Capture the cell that displays the provided text and extract its (x, y) central coordinate. 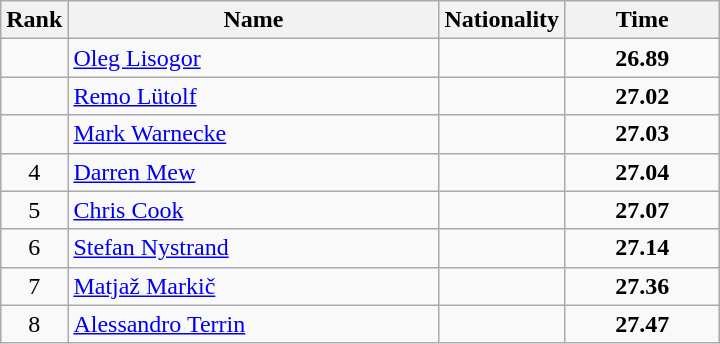
Darren Mew (254, 172)
7 (34, 286)
Alessandro Terrin (254, 324)
5 (34, 210)
Rank (34, 20)
27.14 (642, 248)
6 (34, 248)
Oleg Lisogor (254, 58)
27.04 (642, 172)
26.89 (642, 58)
Time (642, 20)
27.47 (642, 324)
27.36 (642, 286)
Mark Warnecke (254, 134)
Matjaž Markič (254, 286)
Nationality (502, 20)
27.07 (642, 210)
8 (34, 324)
Stefan Nystrand (254, 248)
4 (34, 172)
Remo Lütolf (254, 96)
Name (254, 20)
27.03 (642, 134)
Chris Cook (254, 210)
27.02 (642, 96)
